Find where the given text appears and provide that cell's center as [X, Y] coordinate. 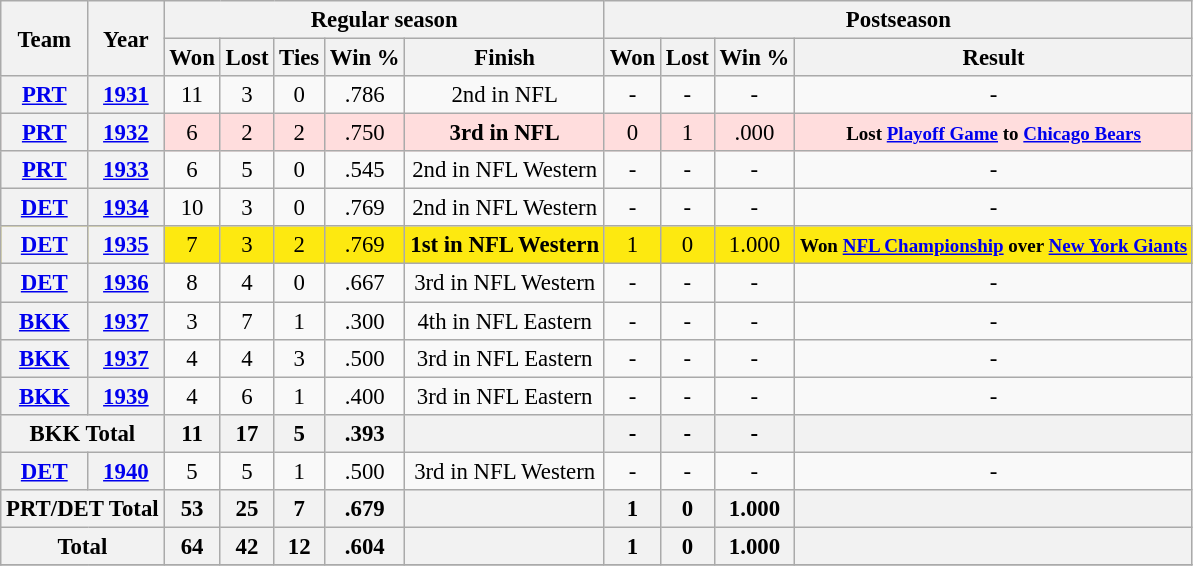
BKK Total [82, 433]
12 [300, 546]
1933 [126, 170]
10 [192, 208]
1st in NFL Western [504, 245]
.786 [364, 95]
Team [44, 38]
PRT/DET Total [82, 509]
Regular season [384, 20]
2nd in NFL [504, 95]
.679 [364, 509]
.604 [364, 546]
17 [247, 433]
.300 [364, 321]
Postseason [898, 20]
.545 [364, 170]
1931 [126, 95]
Total [82, 546]
.400 [364, 396]
.667 [364, 283]
Lost Playoff Game to Chicago Bears [994, 133]
Ties [300, 58]
25 [247, 509]
1939 [126, 396]
.000 [754, 133]
53 [192, 509]
1934 [126, 208]
Year [126, 38]
1935 [126, 245]
8 [192, 283]
3rd in NFL [504, 133]
1936 [126, 283]
64 [192, 546]
42 [247, 546]
Finish [504, 58]
.750 [364, 133]
4th in NFL Eastern [504, 321]
Won NFL Championship over New York Giants [994, 245]
Result [994, 58]
1940 [126, 471]
1932 [126, 133]
.393 [364, 433]
